Provide the (x, y) coordinate of the cell's center where the given text is located.  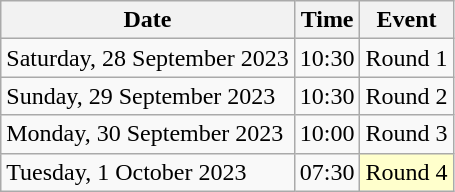
Date (148, 20)
Saturday, 28 September 2023 (148, 58)
10:00 (327, 134)
Tuesday, 1 October 2023 (148, 172)
Round 4 (406, 172)
07:30 (327, 172)
Round 2 (406, 96)
Event (406, 20)
Monday, 30 September 2023 (148, 134)
Round 1 (406, 58)
Time (327, 20)
Round 3 (406, 134)
Sunday, 29 September 2023 (148, 96)
